Identify which cell holds the provided text, then report its (x, y) central coordinate. 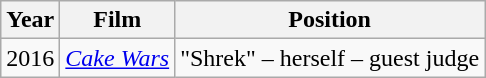
Cake Wars (118, 58)
Year (30, 20)
Film (118, 20)
2016 (30, 58)
"Shrek" – herself – guest judge (330, 58)
Position (330, 20)
